Extract the [X, Y] coordinate from the center of the cell holding the provided text.  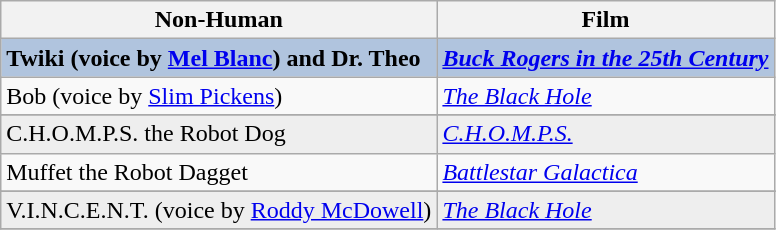
Battlestar Galactica [606, 172]
Muffet the Robot Dagget [219, 172]
Bob (voice by Slim Pickens) [219, 96]
C.H.O.M.P.S. the Robot Dog [219, 134]
Non-Human [219, 20]
V.I.N.C.E.N.T. (voice by Roddy McDowell) [219, 210]
C.H.O.M.P.S. [606, 134]
Buck Rogers in the 25th Century [606, 58]
Film [606, 20]
Twiki (voice by Mel Blanc) and Dr. Theo [219, 58]
